Detect which cell encompasses the target text, then output its (x, y) center coordinate. 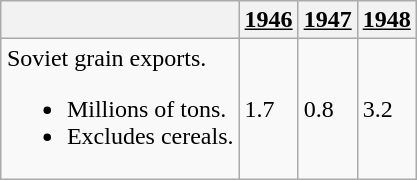
1947 (328, 20)
1948 (386, 20)
3.2 (386, 109)
0.8 (328, 109)
Soviet grain exports.Millions of tons.Excludes cereals. (120, 109)
1.7 (268, 109)
1946 (268, 20)
